Identify which cell holds the provided text, then report its [x, y] central coordinate. 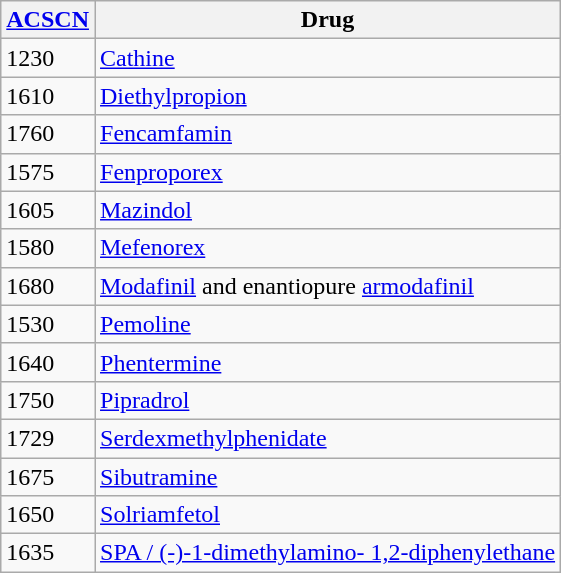
1760 [48, 134]
1750 [48, 400]
1605 [48, 210]
Serdexmethylphenidate [327, 438]
Cathine [327, 58]
Diethylpropion [327, 96]
Pemoline [327, 324]
Fenproporex [327, 172]
Modafinil and enantiopure armodafinil [327, 286]
Mefenorex [327, 248]
1580 [48, 248]
1729 [48, 438]
SPA / (-)-1-dimethylamino- 1,2-diphenylethane [327, 553]
1640 [48, 362]
Drug [327, 20]
ACSCN [48, 20]
Fencamfamin [327, 134]
1530 [48, 324]
1650 [48, 515]
Pipradrol [327, 400]
Phentermine [327, 362]
Solriamfetol [327, 515]
1610 [48, 96]
1635 [48, 553]
Mazindol [327, 210]
1675 [48, 477]
1680 [48, 286]
1230 [48, 58]
1575 [48, 172]
Sibutramine [327, 477]
